Provide the [X, Y] coordinate of the cell's center where the given text is located.  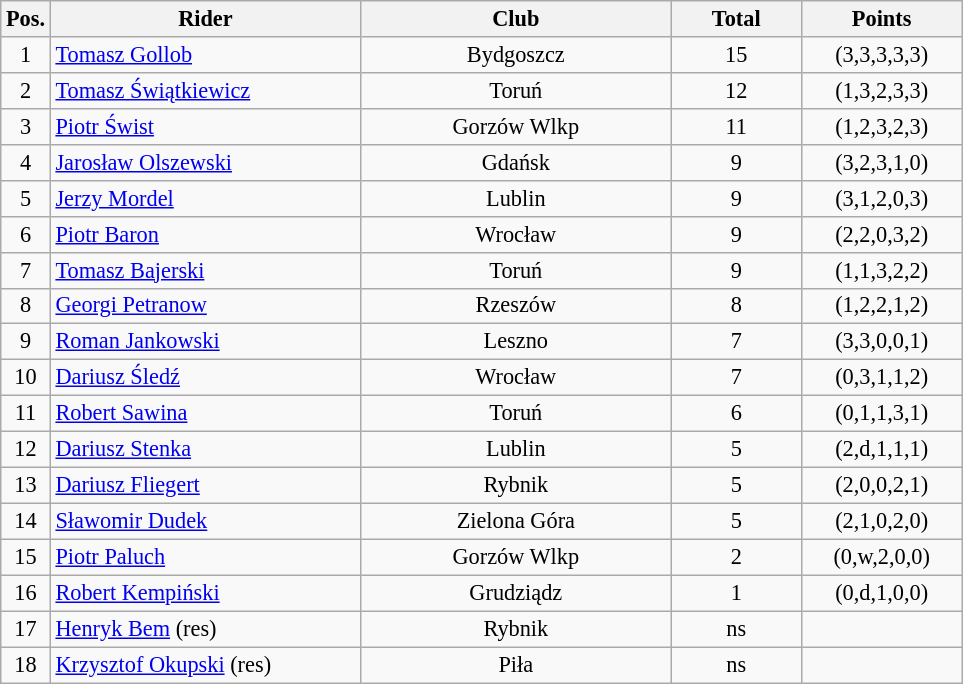
Jerzy Mordel [205, 198]
Jarosław Olszewski [205, 162]
Points [881, 19]
(3,1,2,0,3) [881, 198]
17 [26, 629]
Dariusz Stenka [205, 450]
(0,3,1,1,2) [881, 378]
16 [26, 593]
Piotr Baron [205, 234]
Dariusz Fliegert [205, 485]
(2,2,0,3,2) [881, 234]
Georgi Petranow [205, 306]
(2,d,1,1,1) [881, 450]
18 [26, 665]
Gdańsk [516, 162]
Rider [205, 19]
Robert Sawina [205, 414]
Piotr Świst [205, 126]
Sławomir Dudek [205, 521]
Club [516, 19]
Robert Kempiński [205, 593]
(2,0,0,2,1) [881, 485]
Piła [516, 665]
Krzysztof Okupski (res) [205, 665]
(0,d,1,0,0) [881, 593]
Grudziądz [516, 593]
Total [736, 19]
Pos. [26, 19]
(1,2,3,2,3) [881, 126]
13 [26, 485]
4 [26, 162]
Zielona Góra [516, 521]
Tomasz Bajerski [205, 270]
Bydgoszcz [516, 55]
(0,w,2,0,0) [881, 557]
10 [26, 378]
(1,3,2,3,3) [881, 90]
(3,2,3,1,0) [881, 162]
Tomasz Świątkiewicz [205, 90]
Dariusz Śledź [205, 378]
Tomasz Gollob [205, 55]
Henryk Bem (res) [205, 629]
Roman Jankowski [205, 342]
(1,1,3,2,2) [881, 270]
(3,3,3,3,3) [881, 55]
Piotr Paluch [205, 557]
(0,1,1,3,1) [881, 414]
14 [26, 521]
Rzeszów [516, 306]
(1,2,2,1,2) [881, 306]
(2,1,0,2,0) [881, 521]
Leszno [516, 342]
(3,3,0,0,1) [881, 342]
3 [26, 126]
